Identify which cell holds the provided text, then report its (X, Y) central coordinate. 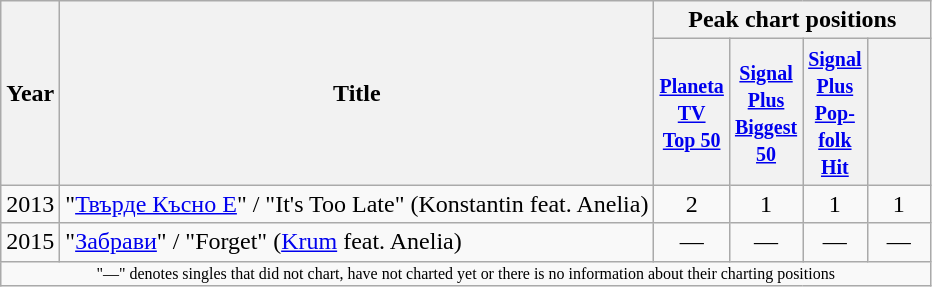
2015 (30, 242)
"—" denotes singles that did not chart, have not charted yet or there is no information about their charting positions (466, 273)
Signal Plus Biggest 50 (766, 112)
Title (357, 93)
"Твърде Късно Е" / "It's Too Late" (Konstantin feat. Anelia) (357, 204)
Planeta TV Top 50 (692, 112)
Year (30, 93)
Peak chart positions (792, 20)
"Забрави" / "Forget" (Krum feat. Anelia) (357, 242)
Signal Plus Pop-folk Hit (835, 112)
2013 (30, 204)
2 (692, 204)
